Locate the cell with the specified text and output its (X, Y) center coordinate. 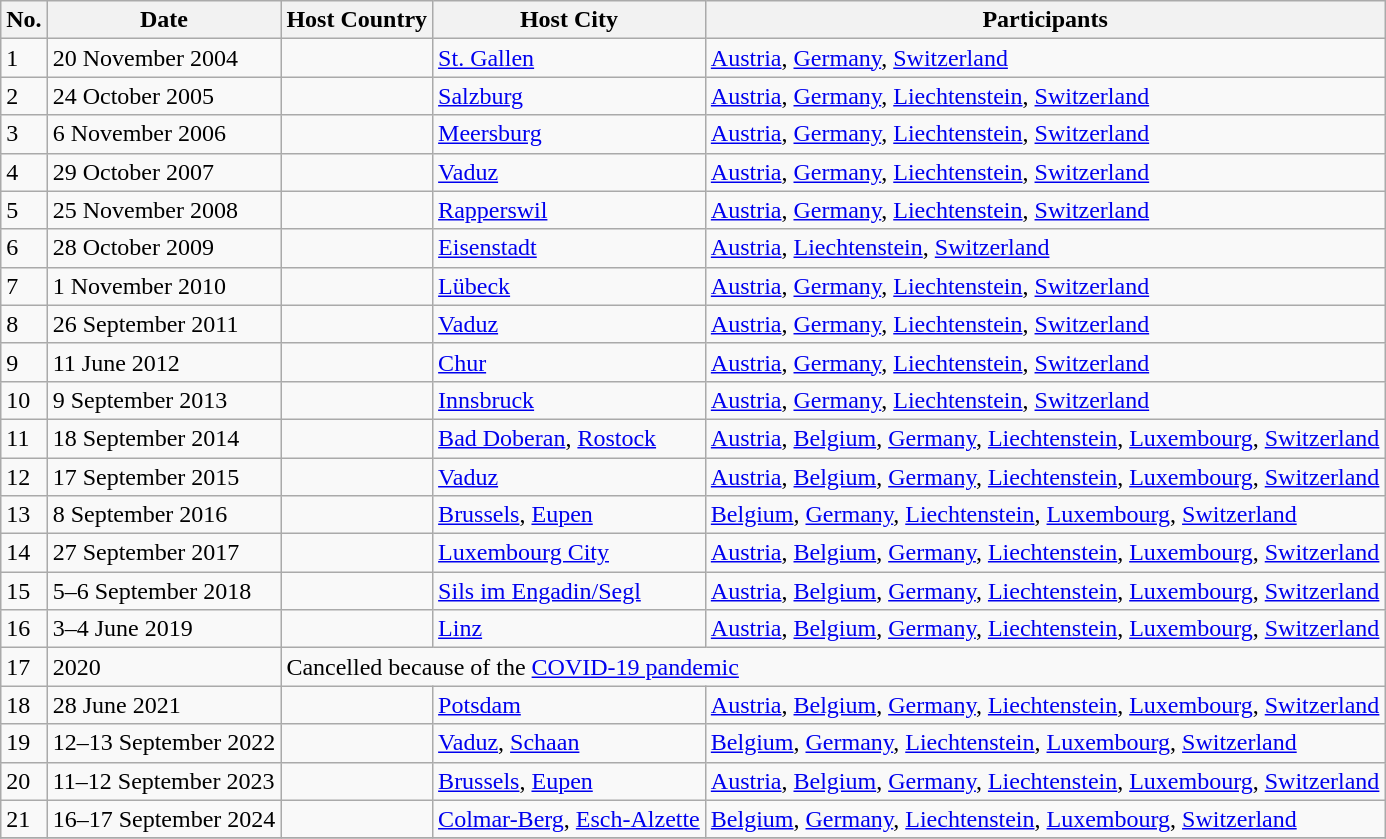
Cancelled because of the COVID-19 pandemic (833, 667)
7 (24, 286)
Meersburg (570, 134)
2020 (164, 667)
24 October 2005 (164, 96)
3 (24, 134)
Innsbruck (570, 400)
28 June 2021 (164, 705)
4 (24, 172)
5–6 September 2018 (164, 591)
11–12 September 2023 (164, 781)
15 (24, 591)
9 (24, 362)
Eisenstadt (570, 248)
17 September 2015 (164, 477)
16–17 September 2024 (164, 819)
No. (24, 20)
27 September 2017 (164, 553)
12 (24, 477)
6 November 2006 (164, 134)
18 (24, 705)
Luxembourg City (570, 553)
11 June 2012 (164, 362)
Salzburg (570, 96)
19 (24, 743)
Chur (570, 362)
St. Gallen (570, 58)
Colmar-Berg, Esch-Alzette (570, 819)
8 September 2016 (164, 515)
1 (24, 58)
16 (24, 629)
9 September 2013 (164, 400)
Austria, Germany, Switzerland (1045, 58)
Vaduz, Schaan (570, 743)
Bad Doberan, Rostock (570, 438)
6 (24, 248)
Participants (1045, 20)
Host City (570, 20)
14 (24, 553)
Potsdam (570, 705)
Host Country (357, 20)
10 (24, 400)
25 November 2008 (164, 210)
18 September 2014 (164, 438)
11 (24, 438)
3–4 June 2019 (164, 629)
29 October 2007 (164, 172)
20 (24, 781)
Austria, Liechtenstein, Switzerland (1045, 248)
1 November 2010 (164, 286)
20 November 2004 (164, 58)
17 (24, 667)
Lübeck (570, 286)
8 (24, 324)
Date (164, 20)
Sils im Engadin/Segl (570, 591)
28 October 2009 (164, 248)
26 September 2011 (164, 324)
21 (24, 819)
5 (24, 210)
12–13 September 2022 (164, 743)
2 (24, 96)
Rapperswil (570, 210)
13 (24, 515)
Linz (570, 629)
